Find where the given text appears and provide that cell's center as [x, y] coordinate. 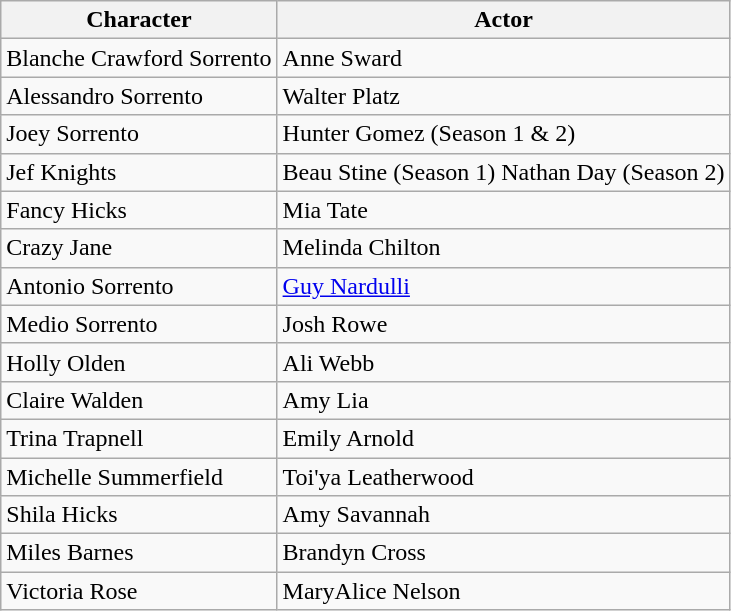
Character [139, 20]
Toi'ya Leatherwood [504, 477]
Claire Walden [139, 400]
Beau Stine (Season 1) Nathan Day (Season 2) [504, 172]
Hunter Gomez (Season 1 & 2) [504, 134]
Guy Nardulli [504, 286]
Jef Knights [139, 172]
Trina Trapnell [139, 438]
Amy Lia [504, 400]
Mia Tate [504, 210]
Ali Webb [504, 362]
Actor [504, 20]
Miles Barnes [139, 553]
Blanche Crawford Sorrento [139, 58]
Antonio Sorrento [139, 286]
Shila Hicks [139, 515]
Emily Arnold [504, 438]
Amy Savannah [504, 515]
Brandyn Cross [504, 553]
Holly Olden [139, 362]
Medio Sorrento [139, 324]
Anne Sward [504, 58]
Crazy Jane [139, 248]
Fancy Hicks [139, 210]
Walter Platz [504, 96]
Joey Sorrento [139, 134]
Alessandro Sorrento [139, 96]
Victoria Rose [139, 591]
Josh Rowe [504, 324]
MaryAlice Nelson [504, 591]
Michelle Summerfield [139, 477]
Melinda Chilton [504, 248]
